Identify which cell holds the provided text, then report its (x, y) central coordinate. 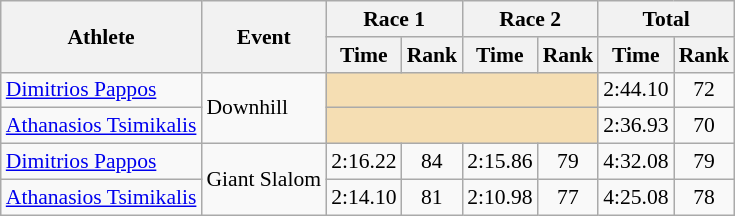
Athlete (102, 36)
Downhill (264, 108)
Race 1 (394, 19)
2:15.86 (500, 162)
2:14.10 (364, 197)
4:32.08 (636, 162)
Event (264, 36)
84 (432, 162)
Race 2 (530, 19)
77 (568, 197)
4:25.08 (636, 197)
2:44.10 (636, 90)
2:36.93 (636, 126)
72 (704, 90)
Total (666, 19)
2:16.22 (364, 162)
78 (704, 197)
Giant Slalom (264, 180)
2:10.98 (500, 197)
70 (704, 126)
81 (432, 197)
